Provide the [X, Y] coordinate of the cell's center where the given text is located.  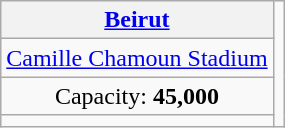
Camille Chamoun Stadium [137, 58]
Capacity: 45,000 [137, 96]
Beirut [137, 20]
